Return the [X, Y] coordinate for the center point of the cell that contains the specified text.  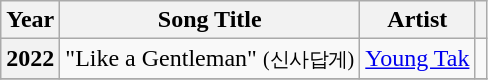
Artist [418, 20]
2022 [30, 59]
Song Title [210, 20]
Young Tak [418, 59]
"Like a Gentleman" (신사답게) [210, 59]
Year [30, 20]
